Return (X, Y) of the center of cell containing provided text 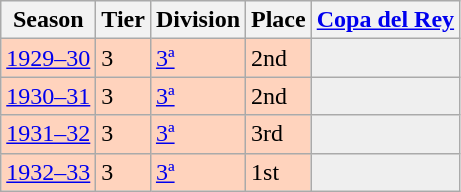
Division (198, 20)
1st (279, 172)
1931–32 (48, 134)
Tier (124, 20)
1932–33 (48, 172)
3rd (279, 134)
1930–31 (48, 96)
Copa del Rey (385, 20)
Season (48, 20)
Place (279, 20)
1929–30 (48, 58)
